Determine the (X, Y) coordinate at the center of the cell enclosing the given text.  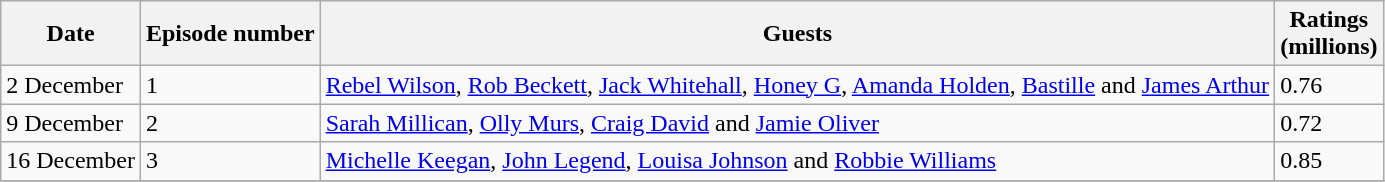
Date (71, 34)
9 December (71, 123)
Ratings(millions) (1329, 34)
3 (230, 161)
0.72 (1329, 123)
2 December (71, 85)
0.85 (1329, 161)
16 December (71, 161)
Episode number (230, 34)
Guests (797, 34)
Rebel Wilson, Rob Beckett, Jack Whitehall, Honey G, Amanda Holden, Bastille and James Arthur (797, 85)
Michelle Keegan, John Legend, Louisa Johnson and Robbie Williams (797, 161)
Sarah Millican, Olly Murs, Craig David and Jamie Oliver (797, 123)
1 (230, 85)
0.76 (1329, 85)
2 (230, 123)
